Identify which cell holds the provided text, then report its [x, y] central coordinate. 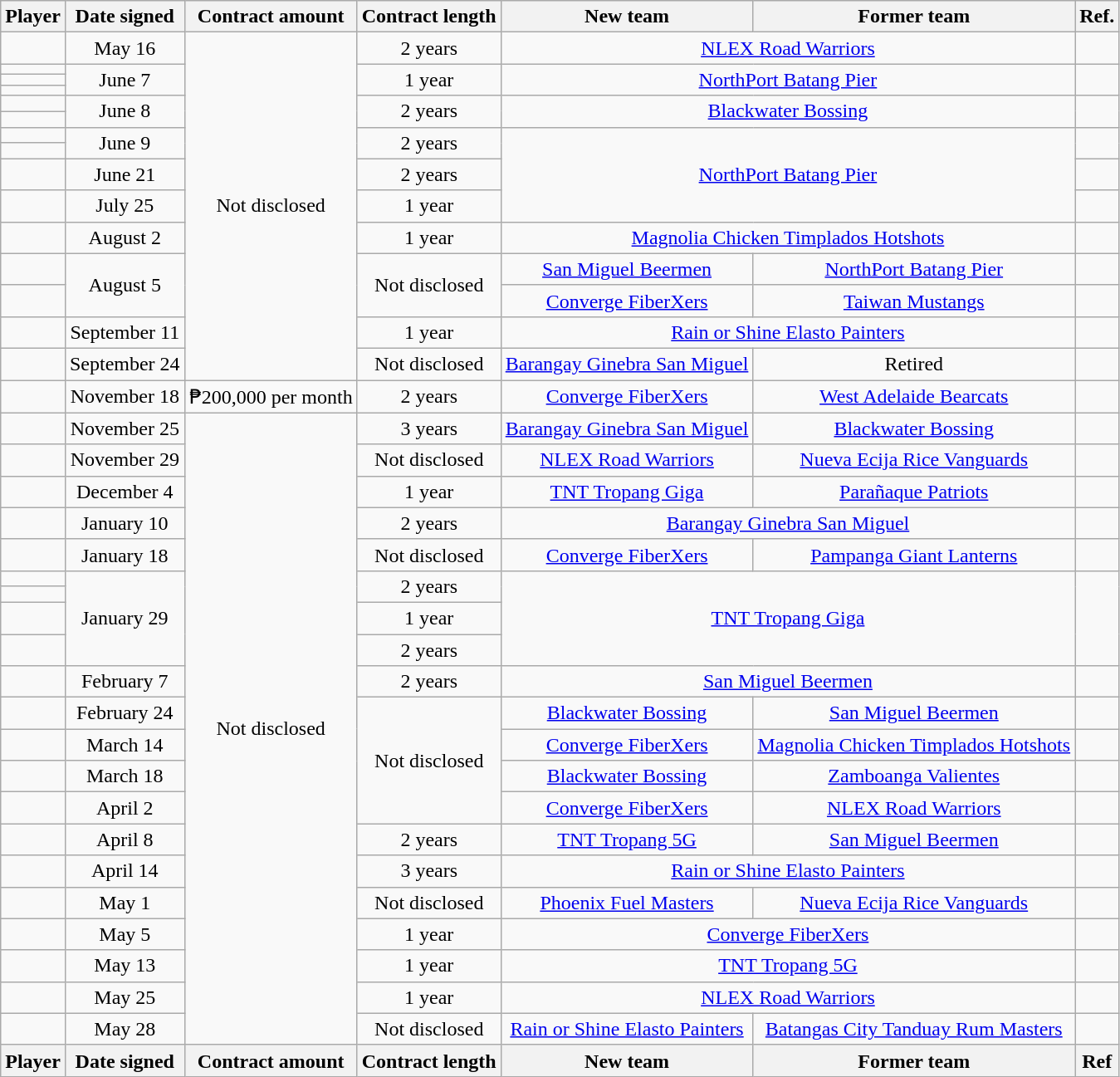
May 25 [125, 997]
April 2 [125, 808]
April 14 [125, 871]
January 29 [125, 618]
Ref [1098, 1060]
Parañaque Patriots [914, 492]
Batangas City Tanduay Rum Masters [914, 1029]
November 25 [125, 428]
June 9 [125, 143]
Phoenix Fuel Masters [627, 903]
Pampanga Giant Lanterns [914, 555]
September 24 [125, 364]
June 21 [125, 174]
March 14 [125, 745]
August 2 [125, 237]
Zamboanga Valientes [914, 776]
Ref. [1098, 17]
January 18 [125, 555]
May 1 [125, 903]
March 18 [125, 776]
January 10 [125, 523]
May 16 [125, 48]
May 13 [125, 966]
June 8 [125, 111]
November 18 [125, 397]
June 7 [125, 80]
₱200,000 per month [271, 397]
November 29 [125, 460]
April 8 [125, 840]
West Adelaide Bearcats [914, 397]
September 11 [125, 332]
May 28 [125, 1029]
February 7 [125, 682]
Retired [914, 364]
February 24 [125, 713]
July 25 [125, 206]
December 4 [125, 492]
Taiwan Mustangs [914, 301]
May 5 [125, 934]
August 5 [125, 285]
